Identify which cell holds the provided text, then report its [X, Y] central coordinate. 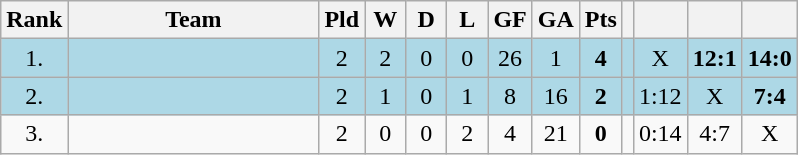
26 [510, 58]
3. [34, 134]
7:4 [770, 96]
8 [510, 96]
W [386, 20]
1. [34, 58]
D [426, 20]
1:12 [660, 96]
16 [556, 96]
21 [556, 134]
GA [556, 20]
14:0 [770, 58]
Pld [342, 20]
12:1 [714, 58]
L [468, 20]
GF [510, 20]
0:14 [660, 134]
2. [34, 96]
Pts [600, 20]
Rank [34, 20]
4:7 [714, 134]
Team [194, 20]
